Scan for the cell matching the given text and deliver its [X, Y] coordinate at center. 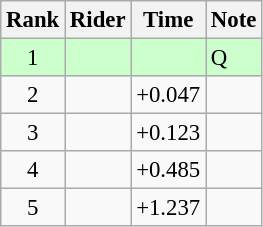
Q [234, 58]
+0.047 [168, 95]
Rank [33, 20]
+1.237 [168, 208]
Rider [98, 20]
Time [168, 20]
2 [33, 95]
5 [33, 208]
3 [33, 133]
1 [33, 58]
Note [234, 20]
+0.485 [168, 170]
4 [33, 170]
+0.123 [168, 133]
